Search for the cell housing the specified text and yield its (x, y) center coordinate. 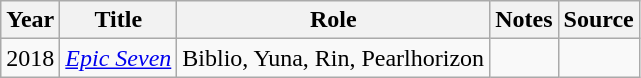
Notes (524, 20)
Biblio, Yuna, Rin, Pearlhorizon (334, 58)
Year (30, 20)
Title (118, 20)
Epic Seven (118, 58)
Source (598, 20)
Role (334, 20)
2018 (30, 58)
